Provide the (X, Y) coordinate of the cell's center where the given text is located.  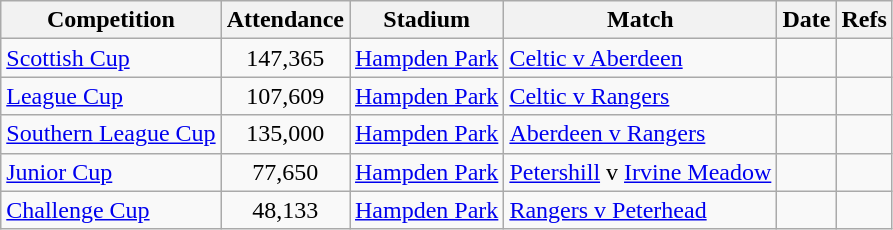
Petershill v Irvine Meadow (640, 172)
107,609 (285, 96)
Rangers v Peterhead (640, 210)
Celtic v Rangers (640, 96)
Challenge Cup (111, 210)
Date (806, 20)
Celtic v Aberdeen (640, 58)
Match (640, 20)
League Cup (111, 96)
Aberdeen v Rangers (640, 134)
135,000 (285, 134)
Junior Cup (111, 172)
Attendance (285, 20)
48,133 (285, 210)
Stadium (427, 20)
Competition (111, 20)
Southern League Cup (111, 134)
Scottish Cup (111, 58)
Refs (864, 20)
147,365 (285, 58)
77,650 (285, 172)
